Search for the cell housing the specified text and yield its [x, y] center coordinate. 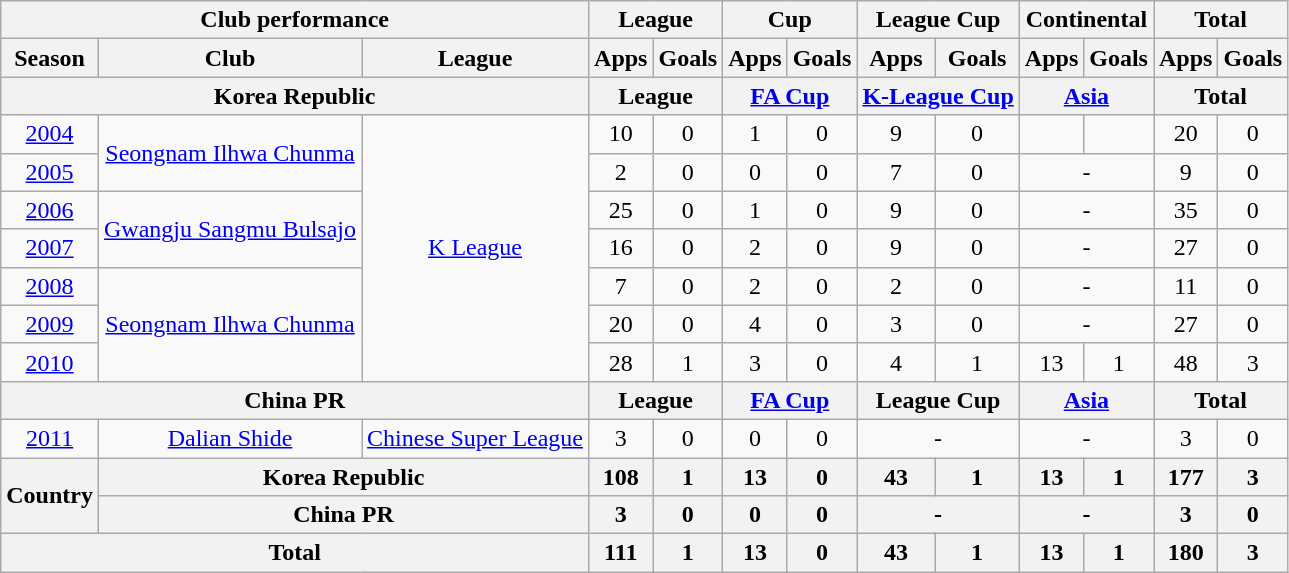
10 [621, 134]
11 [1186, 286]
2011 [50, 438]
K League [476, 248]
2007 [50, 248]
Continental [1086, 20]
Chinese Super League [476, 438]
Season [50, 58]
2009 [50, 324]
2008 [50, 286]
Country [50, 496]
28 [621, 362]
Club [230, 58]
111 [621, 553]
2005 [50, 172]
2006 [50, 210]
Gwangju Sangmu Bulsajo [230, 229]
2004 [50, 134]
35 [1186, 210]
108 [621, 477]
16 [621, 248]
Dalian Shide [230, 438]
177 [1186, 477]
K-League Cup [938, 96]
180 [1186, 553]
25 [621, 210]
Cup [790, 20]
Club performance [295, 20]
2010 [50, 362]
48 [1186, 362]
